Identify which cell holds the provided text, then report its (X, Y) central coordinate. 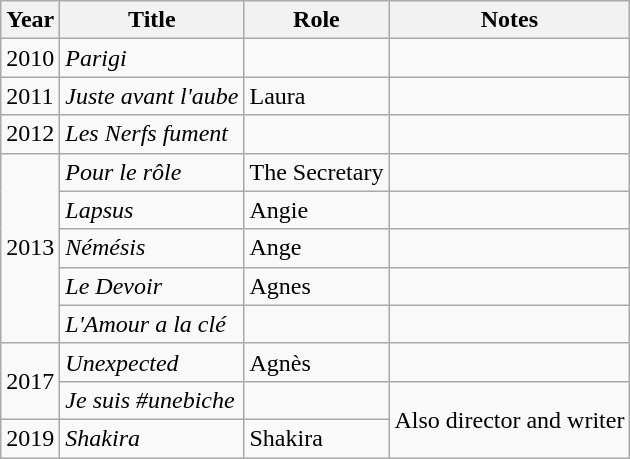
2011 (30, 96)
Pour le rôle (152, 172)
The Secretary (316, 172)
Title (152, 20)
Parigi (152, 58)
Agnes (316, 286)
Le Devoir (152, 286)
Also director and writer (510, 419)
2017 (30, 381)
Unexpected (152, 362)
Year (30, 20)
Les Nerfs fument (152, 134)
2019 (30, 438)
Notes (510, 20)
2010 (30, 58)
Ange (316, 248)
L'Amour a la clé (152, 324)
Je suis #unebiche (152, 400)
Angie (316, 210)
Agnès (316, 362)
Laura (316, 96)
2012 (30, 134)
Juste avant l'aube (152, 96)
Némésis (152, 248)
Lapsus (152, 210)
2013 (30, 248)
Role (316, 20)
